Identify which cell holds the provided text, then report its (x, y) central coordinate. 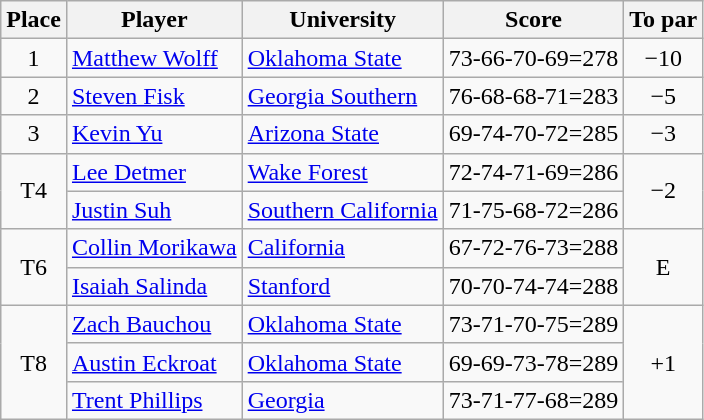
Kevin Yu (154, 134)
70-70-74-74=288 (534, 286)
Zach Bauchou (154, 324)
−2 (664, 191)
76-68-68-71=283 (534, 96)
E (664, 267)
Score (534, 20)
2 (34, 96)
69-69-73-78=289 (534, 362)
71-75-68-72=286 (534, 210)
California (342, 248)
Wake Forest (342, 172)
Arizona State (342, 134)
Isaiah Salinda (154, 286)
Player (154, 20)
−10 (664, 58)
To par (664, 20)
T4 (34, 191)
−5 (664, 96)
Stanford (342, 286)
−3 (664, 134)
+1 (664, 362)
Steven Fisk (154, 96)
73-71-70-75=289 (534, 324)
Justin Suh (154, 210)
Matthew Wolff (154, 58)
Georgia (342, 400)
Georgia Southern (342, 96)
1 (34, 58)
73-66-70-69=278 (534, 58)
67-72-76-73=288 (534, 248)
72-74-71-69=286 (534, 172)
Trent Phillips (154, 400)
Southern California (342, 210)
University (342, 20)
T8 (34, 362)
Austin Eckroat (154, 362)
69-74-70-72=285 (534, 134)
73-71-77-68=289 (534, 400)
Collin Morikawa (154, 248)
Place (34, 20)
Lee Detmer (154, 172)
T6 (34, 267)
3 (34, 134)
